Extract the (x, y) coordinate from the center of the cell holding the provided text.  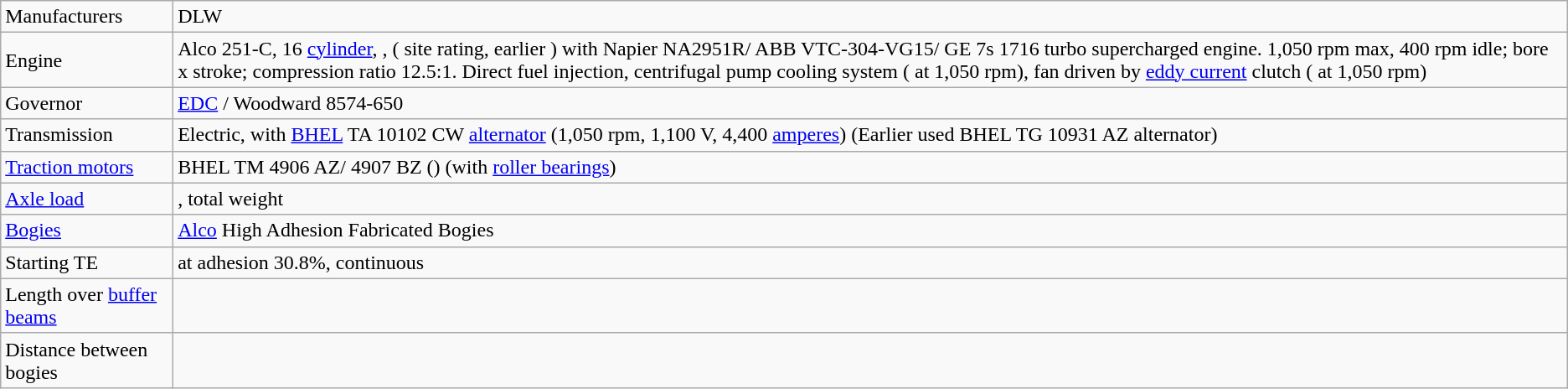
Engine (87, 60)
Length over buffer beams (87, 305)
Traction motors (87, 167)
Bogies (87, 231)
Axle load (87, 199)
, total weight (871, 199)
Distance between bogies (87, 360)
EDC / Woodward 8574-650 (871, 103)
BHEL TM 4906 AZ/ 4907 BZ () (with roller bearings) (871, 167)
Governor (87, 103)
at adhesion 30.8%, continuous (871, 262)
Electric, with BHEL TA 10102 CW alternator (1,050 rpm, 1,100 V, 4,400 amperes) (Earlier used BHEL TG 10931 AZ alternator) (871, 135)
Transmission (87, 135)
Alco High Adhesion Fabricated Bogies (871, 231)
DLW (871, 17)
Starting TE (87, 262)
Manufacturers (87, 17)
